Pinpoint the cell where the given text exists, returning its (X, Y) midpoint coordinate. 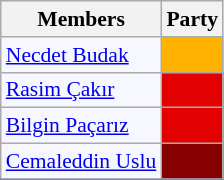
Necdet Budak (82, 55)
Party (192, 19)
Rasim Çakır (82, 90)
Members (82, 19)
Bilgin Paçarız (82, 126)
Cemaleddin Uslu (82, 162)
